From the cell containing the given text, extract its center point as [x, y] coordinate. 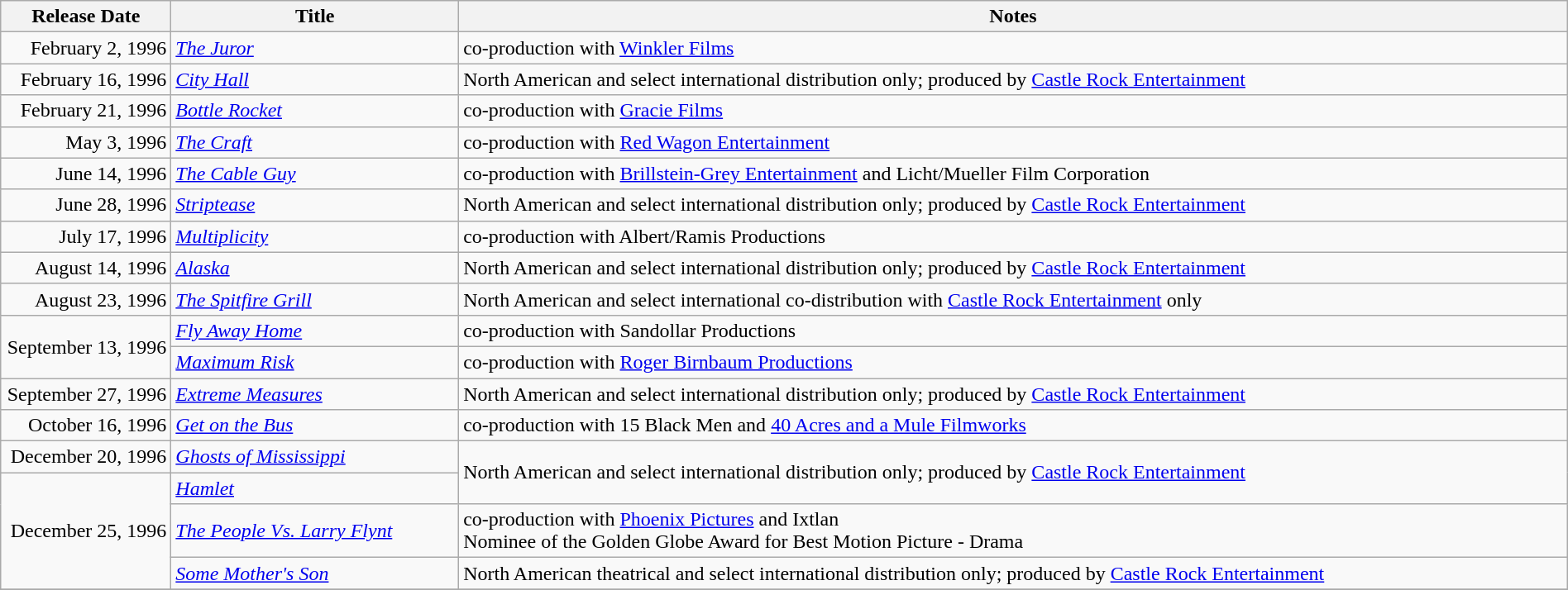
Fly Away Home [315, 331]
June 28, 1996 [86, 205]
Title [315, 17]
Get on the Bus [315, 426]
September 13, 1996 [86, 346]
Notes [1014, 17]
Multiplicity [315, 236]
co-production with Roger Birnbaum Productions [1014, 362]
Maximum Risk [315, 362]
Extreme Measures [315, 394]
February 2, 1996 [86, 48]
co-production with Albert/Ramis Productions [1014, 236]
North American theatrical and select international distribution only; produced by Castle Rock Entertainment [1014, 573]
The Craft [315, 142]
co-production with Phoenix Pictures and IxtlanNominee of the Golden Globe Award for Best Motion Picture - Drama [1014, 531]
Bottle Rocket [315, 111]
December 25, 1996 [86, 531]
The Juror [315, 48]
co-production with Sandollar Productions [1014, 331]
The Cable Guy [315, 174]
February 16, 1996 [86, 79]
August 14, 1996 [86, 268]
Release Date [86, 17]
Ghosts of Mississippi [315, 457]
September 27, 1996 [86, 394]
August 23, 1996 [86, 299]
June 14, 1996 [86, 174]
co-production with Winkler Films [1014, 48]
May 3, 1996 [86, 142]
City Hall [315, 79]
Alaska [315, 268]
co-production with Red Wagon Entertainment [1014, 142]
October 16, 1996 [86, 426]
February 21, 1996 [86, 111]
July 17, 1996 [86, 236]
co-production with 15 Black Men and 40 Acres and a Mule Filmworks [1014, 426]
Striptease [315, 205]
co-production with Gracie Films [1014, 111]
The People Vs. Larry Flynt [315, 531]
Some Mother's Son [315, 573]
December 20, 1996 [86, 457]
Hamlet [315, 488]
North American and select international co-distribution with Castle Rock Entertainment only [1014, 299]
The Spitfire Grill [315, 299]
co-production with Brillstein-Grey Entertainment and Licht/Mueller Film Corporation [1014, 174]
